Identify which cell holds the provided text, then report its [X, Y] central coordinate. 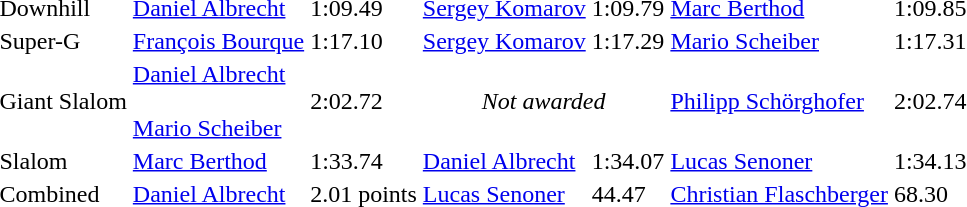
Daniel Albrecht [504, 161]
Philipp Schörghofer [780, 101]
1:17.29 [628, 41]
Mario Scheiber [780, 41]
François Bourque [218, 41]
Lucas Senoner [780, 161]
1:17.10 [364, 41]
Daniel AlbrechtMario Scheiber [218, 101]
Sergey Komarov [504, 41]
2:02.72 [364, 101]
Marc Berthod [218, 161]
1:33.74 [364, 161]
Not awarded [544, 101]
1:34.07 [628, 161]
